Pinpoint the cell where the given text exists, returning its (x, y) midpoint coordinate. 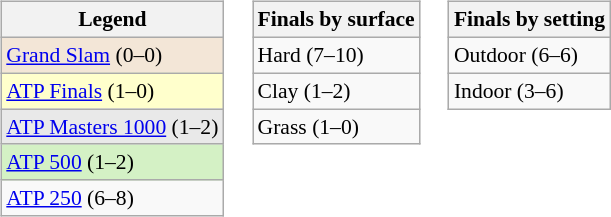
ATP 500 (1–2) (112, 162)
Hard (7–10) (336, 55)
ATP Finals (1–0) (112, 91)
Finals by surface (336, 20)
Grand Slam (0–0) (112, 55)
Clay (1–2) (336, 91)
Outdoor (6–6) (530, 55)
ATP 250 (6–8) (112, 198)
Indoor (3–6) (530, 91)
Legend (112, 20)
Grass (1–0) (336, 127)
Finals by setting (530, 20)
ATP Masters 1000 (1–2) (112, 127)
